Find where the given text appears and provide that cell's center as (x, y) coordinate. 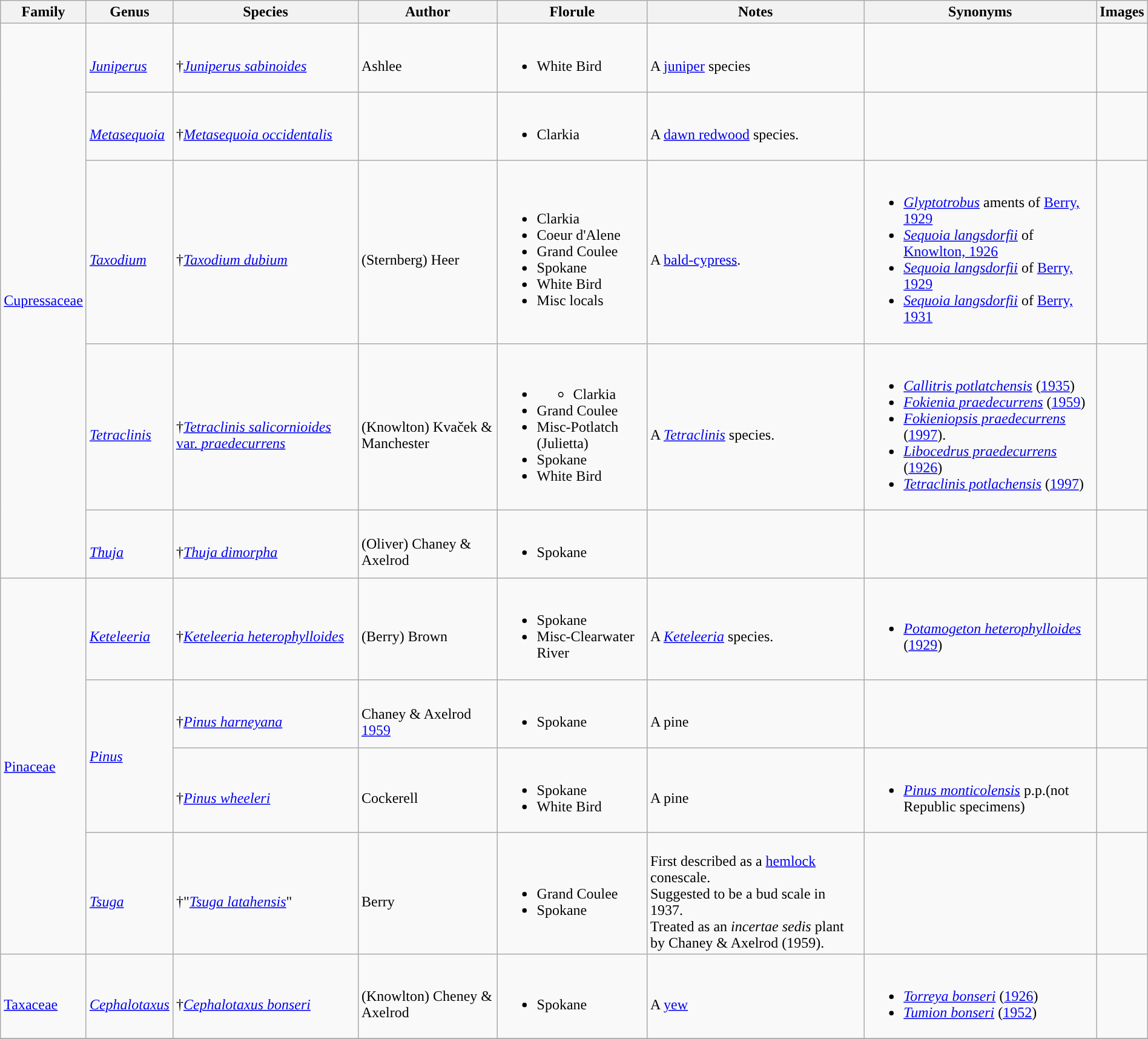
Pinaceae (44, 766)
†"Tsuga latahensis" (265, 893)
Potamogeton heterophylloides (1929) (980, 628)
†Keteleeria heterophylloides (265, 628)
ClarkiaCoeur d'AleneGrand CouleeSpokaneWhite BirdMisc locals (572, 252)
Cupressaceae (44, 301)
Glyptotrobus aments of Berry, 1929Sequoia langsdorfii of Knowlton, 1926Sequoia langsdorfii of Berry, 1929Sequoia langsdorfii of Berry, 1931 (980, 252)
Notes (755, 12)
Taxodium (130, 252)
Taxaceae (44, 996)
Species (265, 12)
Tetraclinis (130, 426)
†Thuja dimorpha (265, 544)
Tsuga (130, 893)
Florule (572, 12)
Pinus (130, 756)
Berry (427, 893)
(Berry) Brown (427, 628)
Images (1122, 12)
SpokaneMisc-Clearwater River (572, 628)
Pinus monticolensis p.p.(not Republic specimens) (980, 790)
Thuja (130, 544)
†Pinus wheeleri (265, 790)
Metasequoia (130, 126)
†Juniperus sabinoides (265, 58)
†Taxodium dubium (265, 252)
Family (44, 12)
Author (427, 12)
A bald-cypress. (755, 252)
Cockerell (427, 790)
Synonyms (980, 12)
White Bird (572, 58)
(Sternberg) Heer (427, 252)
(Knowlton) Kvaček & Manchester (427, 426)
Torreya bonseri (1926)Tumion bonseri (1952) (980, 996)
First described as a hemlock conescale.Suggested to be a bud scale in 1937.Treated as an incertae sedis plant by Chaney & Axelrod (1959). (755, 893)
Chaney & Axelrod 1959 (427, 713)
A juniper species (755, 58)
Keteleeria (130, 628)
A dawn redwood species. (755, 126)
Ashlee (427, 58)
Genus (130, 12)
†Cephalotaxus bonseri (265, 996)
(Oliver) Chaney & Axelrod (427, 544)
A yew (755, 996)
SpokaneWhite Bird (572, 790)
Clarkia (572, 126)
†Pinus harneyana (265, 713)
A Tetraclinis species. (755, 426)
†Metasequoia occidentalis (265, 126)
(Knowlton) Cheney & Axelrod (427, 996)
Grand CouleeSpokane (572, 893)
Cephalotaxus (130, 996)
ClarkiaGrand CouleeMisc-Potlatch (Julietta)SpokaneWhite Bird (572, 426)
A Keteleeria species. (755, 628)
Juniperus (130, 58)
†Tetraclinis salicornioides var. praedecurrens (265, 426)
